Scan for the cell matching the given text and deliver its (x, y) coordinate at center. 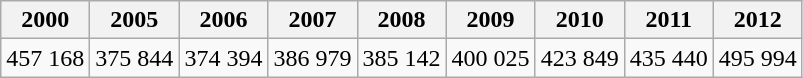
400 025 (490, 58)
386 979 (312, 58)
495 994 (758, 58)
375 844 (134, 58)
2012 (758, 20)
385 142 (402, 58)
2005 (134, 20)
2008 (402, 20)
435 440 (668, 58)
423 849 (580, 58)
2000 (46, 20)
457 168 (46, 58)
374 394 (224, 58)
2007 (312, 20)
2011 (668, 20)
2006 (224, 20)
2010 (580, 20)
2009 (490, 20)
